Detect which cell encompasses the target text, then output its (x, y) center coordinate. 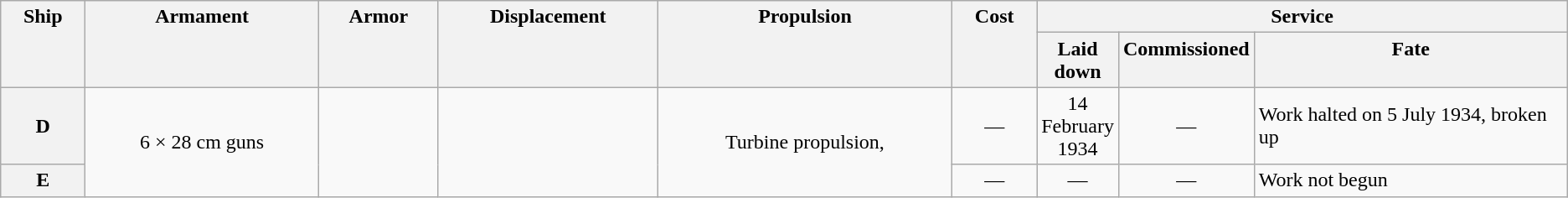
Armament (203, 44)
Cost (995, 44)
14 February 1934 (1078, 126)
Turbine propulsion, (804, 142)
D (44, 126)
Armor (379, 44)
Commissioned (1186, 60)
Laid down (1078, 60)
E (44, 180)
Propulsion (804, 44)
Displacement (548, 44)
6 × 28 cm guns (203, 142)
Service (1302, 17)
Work not begun (1411, 180)
Work halted on 5 July 1934, broken up (1411, 126)
Fate (1411, 60)
Ship (44, 44)
